Detect which cell encompasses the target text, then output its (X, Y) center coordinate. 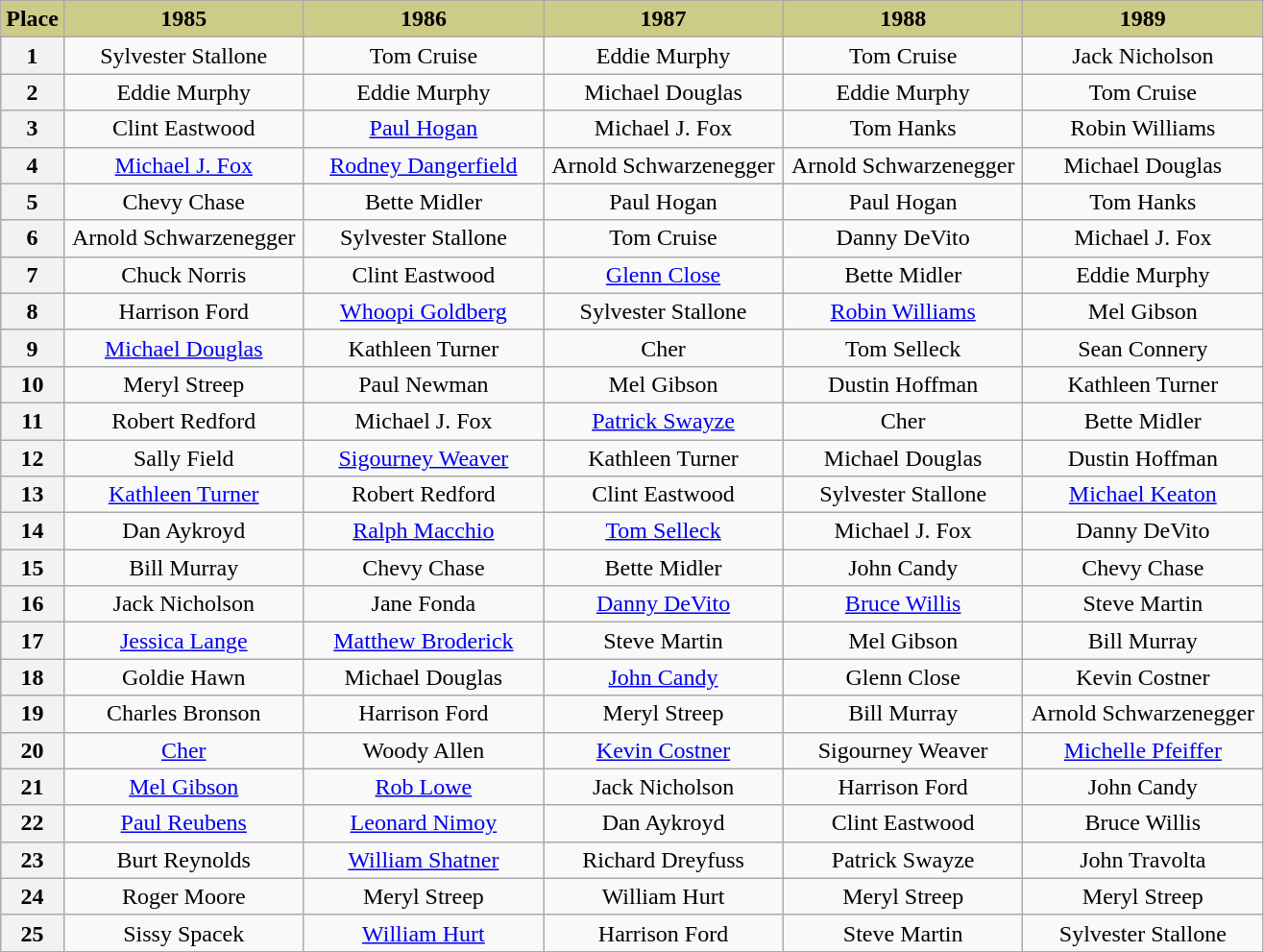
1986 (424, 19)
16 (33, 604)
Richard Dreyfuss (664, 860)
1988 (903, 19)
Burt Reynolds (183, 860)
Jane Fonda (424, 604)
Matthew Broderick (424, 641)
22 (33, 823)
12 (33, 458)
11 (33, 421)
6 (33, 238)
18 (33, 677)
Sissy Spacek (183, 933)
Rodney Dangerfield (424, 165)
Goldie Hawn (183, 677)
5 (33, 202)
Ralph Macchio (424, 531)
17 (33, 641)
1987 (664, 19)
Sean Connery (1143, 348)
13 (33, 495)
4 (33, 165)
Jessica Lange (183, 641)
Woody Allen (424, 750)
1985 (183, 19)
2 (33, 92)
10 (33, 384)
3 (33, 129)
Michelle Pfeiffer (1143, 750)
20 (33, 750)
Paul Reubens (183, 823)
25 (33, 933)
Whoopi Goldberg (424, 311)
1 (33, 56)
19 (33, 714)
Chuck Norris (183, 275)
Sally Field (183, 458)
Rob Lowe (424, 787)
Charles Bronson (183, 714)
William Shatner (424, 860)
23 (33, 860)
John Travolta (1143, 860)
Place (33, 19)
15 (33, 568)
1989 (1143, 19)
9 (33, 348)
14 (33, 531)
8 (33, 311)
Roger Moore (183, 896)
24 (33, 896)
Michael Keaton (1143, 495)
21 (33, 787)
Leonard Nimoy (424, 823)
Paul Newman (424, 384)
7 (33, 275)
